Determine the [X, Y] coordinate at the center of the cell enclosing the given text.  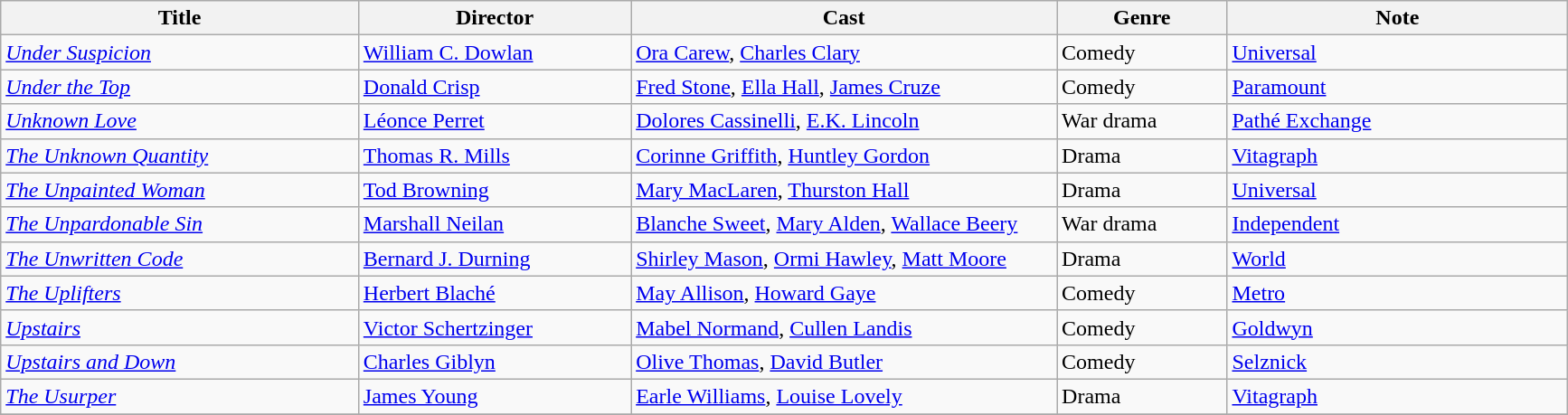
Under the Top [180, 87]
Title [180, 18]
Metro [1398, 293]
Pathé Exchange [1398, 121]
World [1398, 259]
Tod Browning [494, 190]
Independent [1398, 224]
William C. Dowlan [494, 52]
The Usurper [180, 396]
The Unwritten Code [180, 259]
Earle Williams, Louise Lovely [845, 396]
The Unpainted Woman [180, 190]
Corinne Griffith, Huntley Gordon [845, 156]
Paramount [1398, 87]
Note [1398, 18]
Dolores Cassinelli, E.K. Lincoln [845, 121]
Director [494, 18]
Victor Schertzinger [494, 327]
Upstairs [180, 327]
Donald Crisp [494, 87]
The Unpardonable Sin [180, 224]
Thomas R. Mills [494, 156]
Shirley Mason, Ormi Hawley, Matt Moore [845, 259]
Charles Giblyn [494, 362]
Herbert Blaché [494, 293]
Cast [845, 18]
Mary MacLaren, Thurston Hall [845, 190]
Léonce Perret [494, 121]
James Young [494, 396]
Upstairs and Down [180, 362]
Selznick [1398, 362]
Marshall Neilan [494, 224]
Bernard J. Durning [494, 259]
May Allison, Howard Gaye [845, 293]
The Uplifters [180, 293]
The Unknown Quantity [180, 156]
Mabel Normand, Cullen Landis [845, 327]
Genre [1142, 18]
Under Suspicion [180, 52]
Unknown Love [180, 121]
Goldwyn [1398, 327]
Fred Stone, Ella Hall, James Cruze [845, 87]
Olive Thomas, David Butler [845, 362]
Ora Carew, Charles Clary [845, 52]
Blanche Sweet, Mary Alden, Wallace Beery [845, 224]
